Locate the cell with the specified text and output its (X, Y) center coordinate. 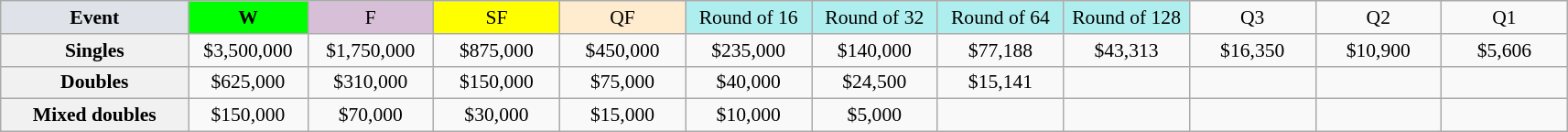
$310,000 (371, 82)
Mixed doubles (95, 115)
Event (95, 17)
Q2 (1379, 17)
Singles (95, 50)
$16,350 (1252, 50)
Round of 32 (874, 17)
$43,313 (1127, 50)
$450,000 (622, 50)
SF (497, 17)
W (248, 17)
Round of 64 (1000, 17)
$875,000 (497, 50)
$5,000 (874, 115)
$75,000 (622, 82)
F (371, 17)
$40,000 (749, 82)
$15,141 (1000, 82)
$24,500 (874, 82)
$3,500,000 (248, 50)
$70,000 (371, 115)
Doubles (95, 82)
$15,000 (622, 115)
$5,606 (1505, 50)
$235,000 (749, 50)
$10,900 (1379, 50)
$10,000 (749, 115)
$140,000 (874, 50)
$30,000 (497, 115)
QF (622, 17)
$1,750,000 (371, 50)
Q1 (1505, 17)
$77,188 (1000, 50)
Round of 16 (749, 17)
Q3 (1252, 17)
Round of 128 (1127, 17)
$625,000 (248, 82)
